For the text-containing cell, return its midpoint in (X, Y) coordinate format. 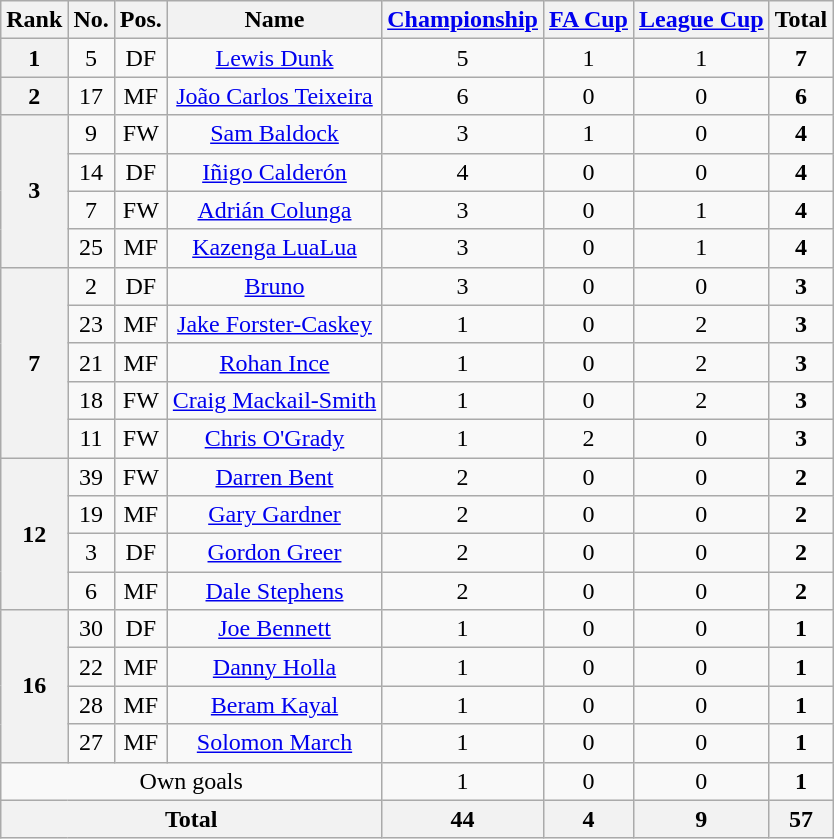
30 (91, 629)
Gary Gardner (274, 515)
28 (91, 705)
14 (91, 172)
22 (91, 667)
Rohan Ince (274, 362)
League Cup (701, 20)
No. (91, 20)
25 (91, 248)
Craig Mackail-Smith (274, 400)
21 (91, 362)
12 (34, 534)
Own goals (192, 781)
23 (91, 324)
Sam Baldock (274, 134)
Solomon March (274, 743)
44 (463, 819)
Iñigo Calderón (274, 172)
11 (91, 438)
Rank (34, 20)
Danny Holla (274, 667)
39 (91, 477)
57 (801, 819)
João Carlos Teixeira (274, 96)
Gordon Greer (274, 553)
17 (91, 96)
Kazenga LuaLua (274, 248)
Pos. (140, 20)
Championship (463, 20)
Chris O'Grady (274, 438)
Adrián Colunga (274, 210)
18 (91, 400)
19 (91, 515)
Dale Stephens (274, 591)
Darren Bent (274, 477)
Beram Kayal (274, 705)
Lewis Dunk (274, 58)
Joe Bennett (274, 629)
16 (34, 686)
Bruno (274, 286)
27 (91, 743)
Jake Forster-Caskey (274, 324)
Name (274, 20)
FA Cup (588, 20)
